Identify which cell holds the provided text, then report its [x, y] central coordinate. 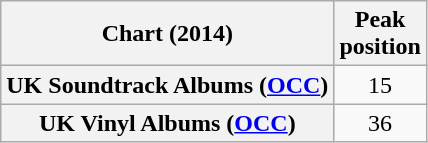
Peakposition [380, 34]
15 [380, 85]
UK Vinyl Albums (OCC) [168, 123]
UK Soundtrack Albums (OCC) [168, 85]
Chart (2014) [168, 34]
36 [380, 123]
